Identify which cell holds the provided text, then report its (x, y) central coordinate. 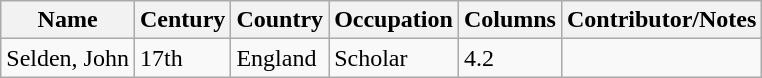
England (280, 58)
Century (182, 20)
Selden, John (68, 58)
17th (182, 58)
Name (68, 20)
Country (280, 20)
Columns (510, 20)
Occupation (394, 20)
Contributor/Notes (661, 20)
Scholar (394, 58)
4.2 (510, 58)
